Detect which cell encompasses the target text, then output its [x, y] center coordinate. 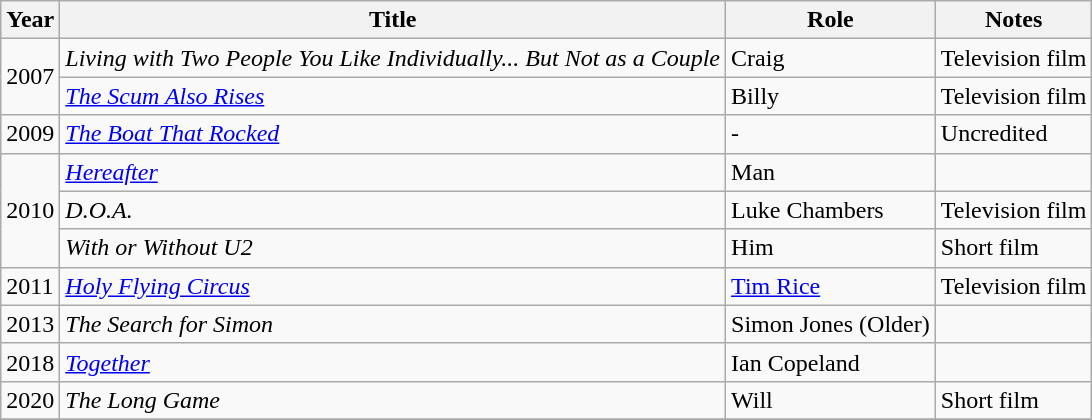
Uncredited [1014, 134]
With or Without U2 [393, 248]
Craig [831, 58]
Will [831, 400]
Ian Copeland [831, 362]
Together [393, 362]
The Long Game [393, 400]
The Scum Also Rises [393, 96]
Notes [1014, 20]
2013 [30, 324]
2009 [30, 134]
Title [393, 20]
2018 [30, 362]
- [831, 134]
Man [831, 172]
2011 [30, 286]
Tim Rice [831, 286]
Him [831, 248]
Holy Flying Circus [393, 286]
Year [30, 20]
Billy [831, 96]
Living with Two People You Like Individually... But Not as a Couple [393, 58]
Role [831, 20]
2007 [30, 77]
The Search for Simon [393, 324]
Luke Chambers [831, 210]
2010 [30, 210]
D.O.A. [393, 210]
2020 [30, 400]
The Boat That Rocked [393, 134]
Simon Jones (Older) [831, 324]
Hereafter [393, 172]
